From the cell containing the given text, extract its center point as [X, Y] coordinate. 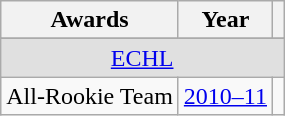
Year [225, 20]
All-Rookie Team [90, 96]
Awards [90, 20]
2010–11 [225, 96]
ECHL [142, 58]
